Capture the cell that displays the provided text and extract its (x, y) central coordinate. 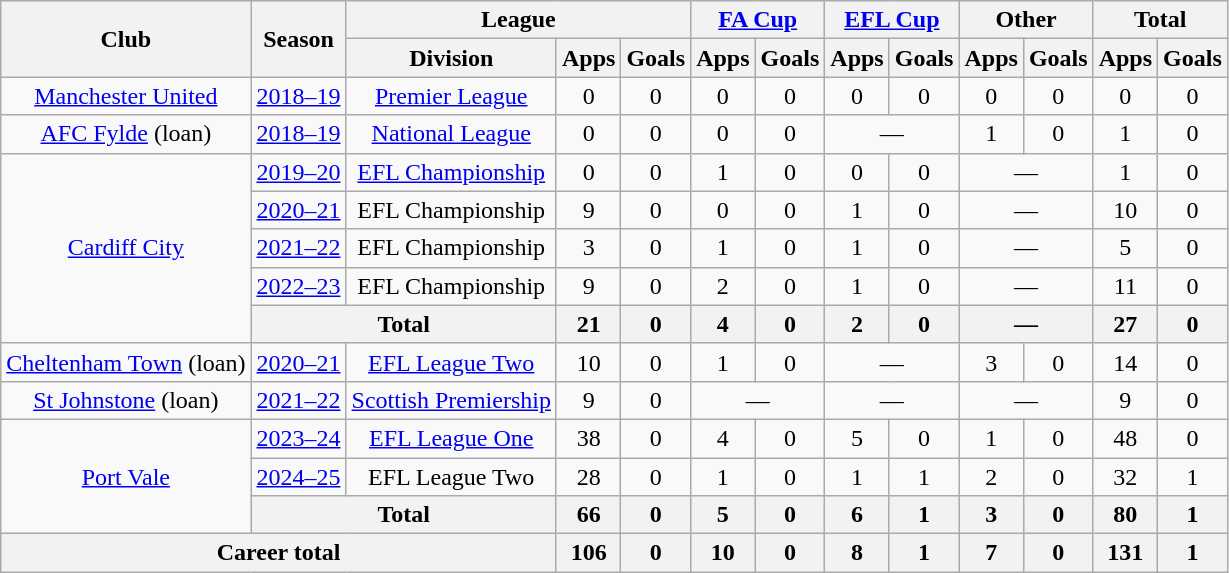
66 (588, 515)
Other (1026, 20)
80 (1125, 515)
48 (1125, 438)
32 (1125, 477)
11 (1125, 286)
EFL League One (451, 438)
EFL Cup (892, 20)
Season (298, 39)
Division (451, 58)
8 (857, 553)
FA Cup (758, 20)
27 (1125, 324)
Manchester United (126, 96)
League (518, 20)
Cardiff City (126, 248)
21 (588, 324)
AFC Fylde (loan) (126, 134)
131 (1125, 553)
St Johnstone (loan) (126, 400)
Port Vale (126, 476)
2022–23 (298, 286)
2023–24 (298, 438)
6 (857, 515)
Cheltenham Town (loan) (126, 362)
38 (588, 438)
Premier League (451, 96)
7 (991, 553)
2019–20 (298, 172)
Career total (279, 553)
National League (451, 134)
2024–25 (298, 477)
28 (588, 477)
Club (126, 39)
106 (588, 553)
14 (1125, 362)
Scottish Premiership (451, 400)
